Locate the cell with the specified text and output its [X, Y] center coordinate. 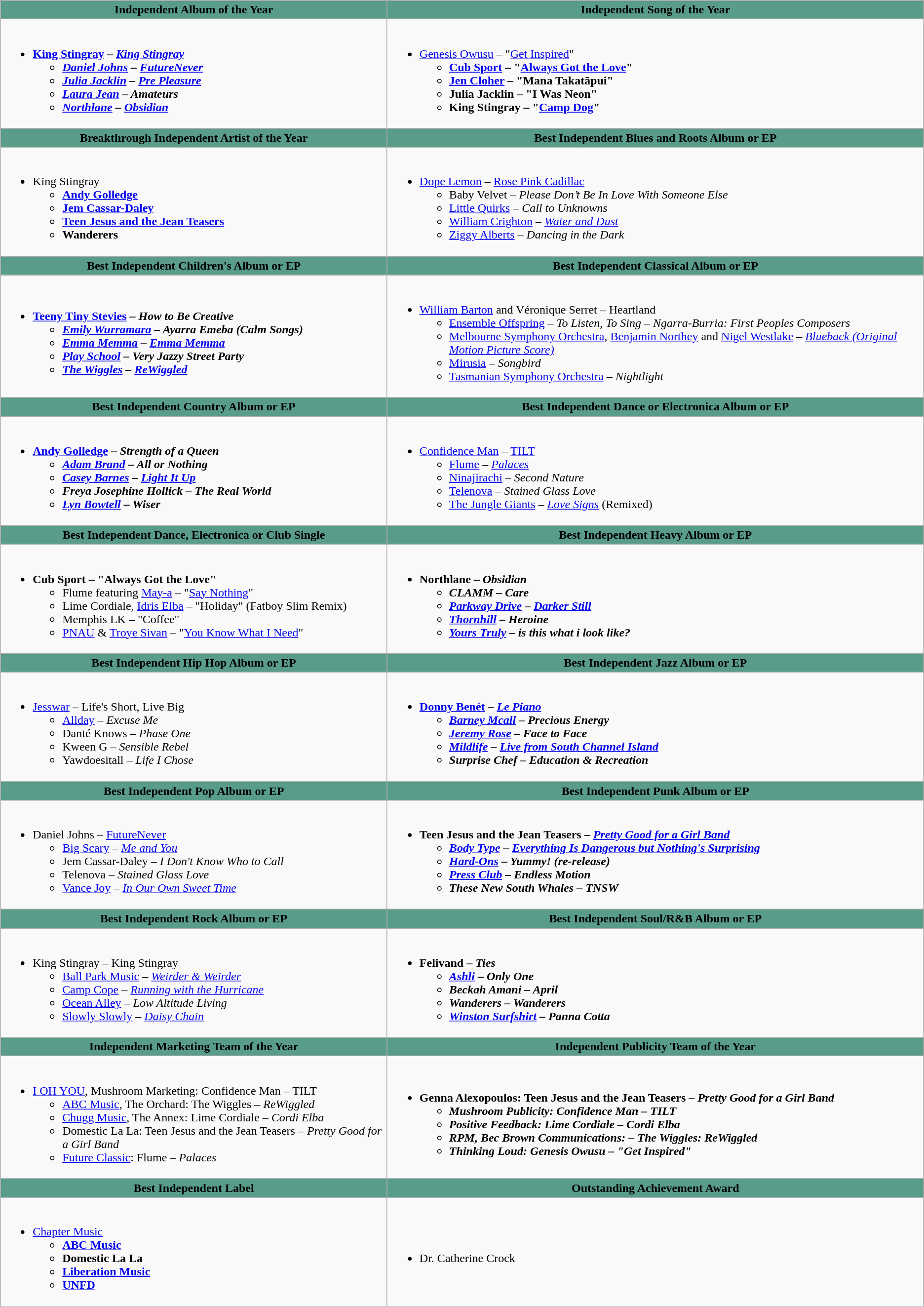
Independent Album of the Year [194, 10]
Independent Marketing Team of the Year [194, 1047]
Dr. Catherine Crock [655, 1252]
Best Independent Hip Hop Album or EP [194, 663]
Best Independent Label [194, 1188]
Best Independent Jazz Album or EP [655, 663]
Chapter MusicABC MusicDomestic La LaLiberation MusicUNFD [194, 1252]
Best Independent Soul/R&B Album or EP [655, 919]
Best Independent Children's Album or EP [194, 266]
Best Independent Rock Album or EP [194, 919]
Best Independent Punk Album or EP [655, 791]
Independent Publicity Team of the Year [655, 1047]
Genesis Owusu – "Get Inspired"Cub Sport – "Always Got the Love"Jen Cloher – "Mana Takatāpui"Julia Jacklin – "I Was Neon"King Stingray – "Camp Dog" [655, 74]
Best Independent Country Album or EP [194, 407]
Best Independent Dance or Electronica Album or EP [655, 407]
King StingrayAndy GolledgeJem Cassar-DaleyTeen Jesus and the Jean TeasersWanderers [194, 201]
Breakthrough Independent Artist of the Year [194, 138]
Confidence Man – TILTFlume – PalacesNinajirachi – Second NatureTelenova – Stained Glass LoveThe Jungle Giants – Love Signs (Remixed) [655, 471]
Andy Golledge – Strength of a QueenAdam Brand – All or NothingCasey Barnes – Light It UpFreya Josephine Hollick – The Real WorldLyn Bowtell – Wiser [194, 471]
Best Independent Pop Album or EP [194, 791]
Best Independent Heavy Album or EP [655, 535]
Best Independent Dance, Electronica or Club Single [194, 535]
Best Independent Blues and Roots Album or EP [655, 138]
King Stingray – King StingrayDaniel Johns – FutureNeverJulia Jacklin – Pre PleasureLaura Jean – AmateursNorthlane – Obsidian [194, 74]
Independent Song of the Year [655, 10]
Outstanding Achievement Award [655, 1188]
Felivand – TiesAshli – Only OneBeckah Amani – AprilWanderers – WanderersWinston Surfshirt – Panna Cotta [655, 983]
Northlane – ObsidianCLAMM – CareParkway Drive – Darker StillThornhill – HeroineYours Truly – is this what i look like? [655, 598]
Jesswar – Life's Short, Live BigAllday – Excuse MeDanté Knows – Phase OneKween G – Sensible RebelYawdoesitall – Life I Chose [194, 727]
Best Independent Classical Album or EP [655, 266]
